Return the (x, y) coordinate for the center point of the cell that contains the specified text.  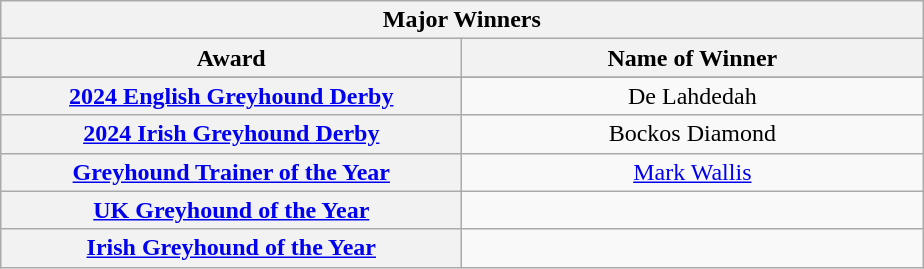
UK Greyhound of the Year (232, 210)
Mark Wallis (692, 172)
Greyhound Trainer of the Year (232, 172)
Name of Winner (692, 58)
Bockos Diamond (692, 134)
2024 English Greyhound Derby (232, 96)
Award (232, 58)
Major Winners (462, 20)
Irish Greyhound of the Year (232, 248)
De Lahdedah (692, 96)
2024 Irish Greyhound Derby (232, 134)
